Provide the (x, y) coordinate of the cell's center where the given text is located.  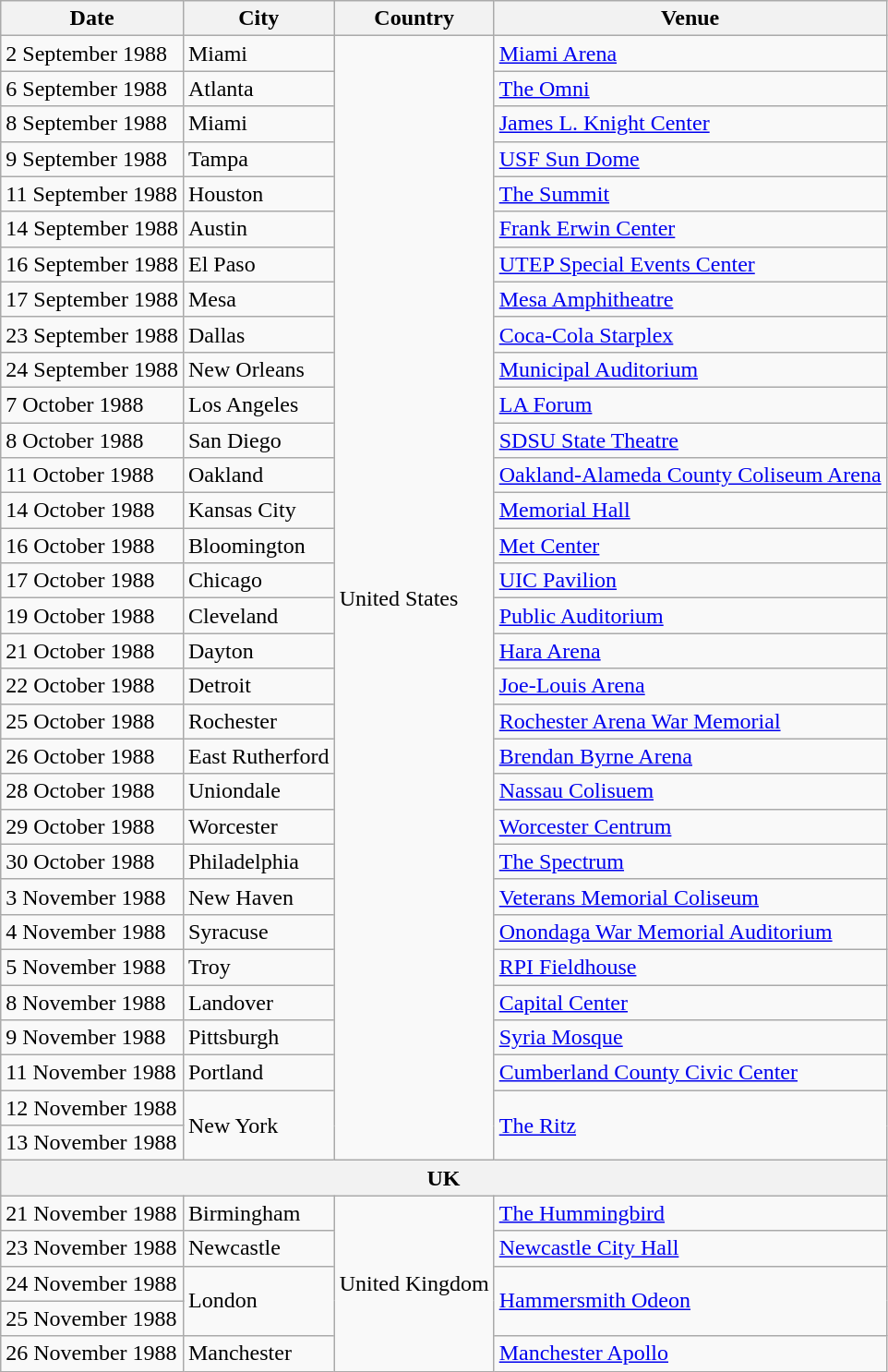
23 November 1988 (92, 1248)
The Ritz (690, 1125)
5 November 1988 (92, 967)
Landover (258, 1002)
16 October 1988 (92, 546)
23 September 1988 (92, 334)
Public Auditorium (690, 616)
25 November 1988 (92, 1318)
Syria Mosque (690, 1038)
Los Angeles (258, 404)
13 November 1988 (92, 1143)
El Paso (258, 264)
Worcester (258, 826)
21 October 1988 (92, 651)
United States (414, 598)
4 November 1988 (92, 932)
16 September 1988 (92, 264)
Municipal Auditorium (690, 369)
Hammersmith Odeon (690, 1301)
The Omni (690, 89)
East Rutherford (258, 756)
11 September 1988 (92, 194)
26 November 1988 (92, 1354)
Coca-Cola Starplex (690, 334)
9 September 1988 (92, 159)
Oakland-Alameda County Coliseum Arena (690, 475)
26 October 1988 (92, 756)
LA Forum (690, 404)
Veterans Memorial Coliseum (690, 897)
17 October 1988 (92, 581)
Oakland (258, 475)
San Diego (258, 440)
New York (258, 1125)
7 October 1988 (92, 404)
Pittsburgh (258, 1038)
6 September 1988 (92, 89)
UTEP Special Events Center (690, 264)
Detroit (258, 686)
Onondaga War Memorial Auditorium (690, 932)
Venue (690, 18)
New Haven (258, 897)
3 November 1988 (92, 897)
25 October 1988 (92, 721)
8 November 1988 (92, 1002)
8 September 1988 (92, 124)
29 October 1988 (92, 826)
Chicago (258, 581)
Frank Erwin Center (690, 229)
Mesa Amphitheatre (690, 299)
Kansas City (258, 511)
Worcester Centrum (690, 826)
Cleveland (258, 616)
Uniondale (258, 791)
Birmingham (258, 1213)
24 September 1988 (92, 369)
Newcastle City Hall (690, 1248)
Cumberland County Civic Center (690, 1073)
Houston (258, 194)
Troy (258, 967)
Rochester (258, 721)
8 October 1988 (92, 440)
Met Center (690, 546)
12 November 1988 (92, 1108)
Portland (258, 1073)
Nassau Colisuem (690, 791)
City (258, 18)
17 September 1988 (92, 299)
Syracuse (258, 932)
Hara Arena (690, 651)
Manchester Apollo (690, 1354)
Newcastle (258, 1248)
Atlanta (258, 89)
SDSU State Theatre (690, 440)
14 September 1988 (92, 229)
The Spectrum (690, 861)
Capital Center (690, 1002)
United Kingdom (414, 1283)
Bloomington (258, 546)
11 November 1988 (92, 1073)
Date (92, 18)
Tampa (258, 159)
28 October 1988 (92, 791)
11 October 1988 (92, 475)
19 October 1988 (92, 616)
USF Sun Dome (690, 159)
Rochester Arena War Memorial (690, 721)
Dayton (258, 651)
21 November 1988 (92, 1213)
Dallas (258, 334)
Austin (258, 229)
Philadelphia (258, 861)
30 October 1988 (92, 861)
London (258, 1301)
The Hummingbird (690, 1213)
UK (443, 1178)
Miami Arena (690, 54)
New Orleans (258, 369)
RPI Fieldhouse (690, 967)
Country (414, 18)
The Summit (690, 194)
14 October 1988 (92, 511)
2 September 1988 (92, 54)
James L. Knight Center (690, 124)
9 November 1988 (92, 1038)
Mesa (258, 299)
24 November 1988 (92, 1283)
Memorial Hall (690, 511)
22 October 1988 (92, 686)
Joe-Louis Arena (690, 686)
UIC Pavilion (690, 581)
Brendan Byrne Arena (690, 756)
Manchester (258, 1354)
